Scan for the cell matching the given text and deliver its [x, y] coordinate at center. 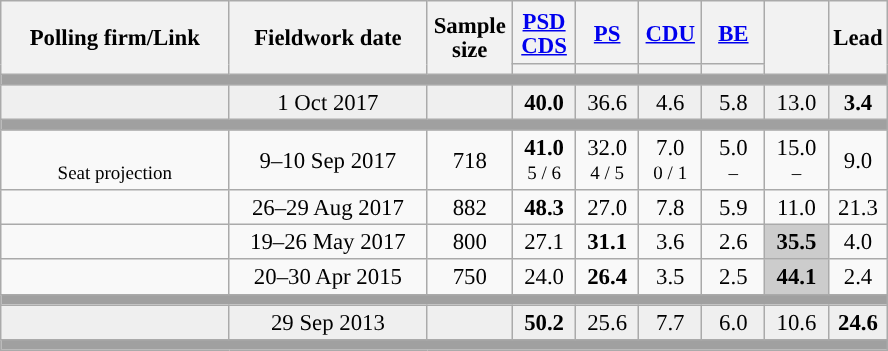
26–29 Aug 2017 [328, 208]
PS [608, 32]
35.5 [796, 242]
Polling firm/Link [115, 38]
31.1 [608, 242]
PSDCDS [544, 32]
20–30 Apr 2015 [328, 278]
36.6 [608, 102]
6.0 [734, 322]
5.9 [734, 208]
7.8 [670, 208]
Sample size [470, 38]
4.0 [858, 242]
2.4 [858, 278]
40.0 [544, 102]
3.4 [858, 102]
3.6 [670, 242]
882 [470, 208]
19–26 May 2017 [328, 242]
Lead [858, 38]
2.5 [734, 278]
25.6 [608, 322]
2.6 [734, 242]
24.6 [858, 322]
21.3 [858, 208]
3.5 [670, 278]
718 [470, 160]
41.05 / 6 [544, 160]
BE [734, 32]
9–10 Sep 2017 [328, 160]
7.00 / 1 [670, 160]
800 [470, 242]
26.4 [608, 278]
27.0 [608, 208]
29 Sep 2013 [328, 322]
24.0 [544, 278]
27.1 [544, 242]
9.0 [858, 160]
11.0 [796, 208]
5.8 [734, 102]
44.1 [796, 278]
Fieldwork date [328, 38]
Seat projection [115, 160]
1 Oct 2017 [328, 102]
7.7 [670, 322]
15.0– [796, 160]
5.0– [734, 160]
32.04 / 5 [608, 160]
CDU [670, 32]
13.0 [796, 102]
4.6 [670, 102]
10.6 [796, 322]
750 [470, 278]
50.2 [544, 322]
48.3 [544, 208]
